Find where the given text appears and provide that cell's center as (X, Y) coordinate. 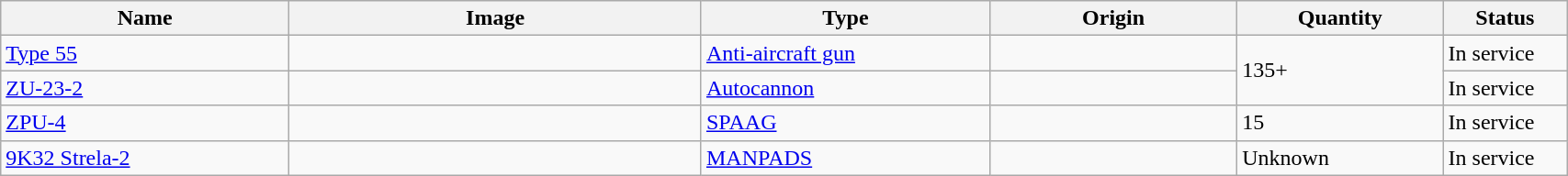
Type 55 (145, 53)
Quantity (1340, 18)
9K32 Strela-2 (145, 158)
SPAAG (845, 123)
15 (1340, 123)
135+ (1340, 71)
Origin (1113, 18)
Type (845, 18)
ZU-23-2 (145, 88)
Autocannon (845, 88)
Unknown (1340, 158)
ZPU-4 (145, 123)
MANPADS (845, 158)
Image (496, 18)
Name (145, 18)
Status (1505, 18)
Anti-aircraft gun (845, 53)
